Detect which cell encompasses the target text, then output its (X, Y) center coordinate. 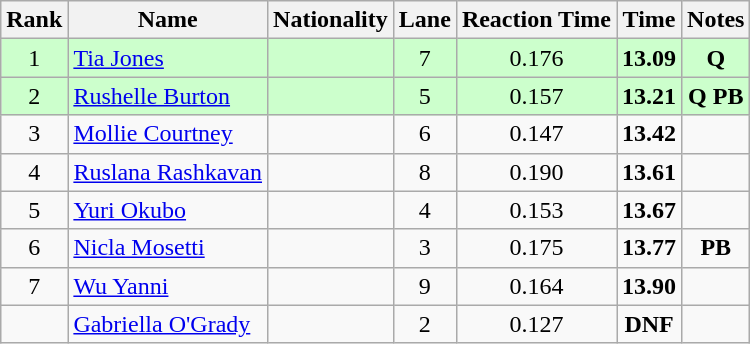
Nicla Mosetti (168, 248)
8 (424, 172)
0.164 (536, 286)
Rank (34, 20)
13.77 (650, 248)
Mollie Courtney (168, 134)
13.67 (650, 210)
Time (650, 20)
Q PB (716, 96)
0.153 (536, 210)
0.147 (536, 134)
Nationality (331, 20)
13.90 (650, 286)
0.175 (536, 248)
Tia Jones (168, 58)
Reaction Time (536, 20)
13.21 (650, 96)
13.09 (650, 58)
0.127 (536, 324)
0.157 (536, 96)
Q (716, 58)
Ruslana Rashkavan (168, 172)
Name (168, 20)
Rushelle Burton (168, 96)
Yuri Okubo (168, 210)
Wu Yanni (168, 286)
Lane (424, 20)
DNF (650, 324)
0.176 (536, 58)
1 (34, 58)
13.42 (650, 134)
9 (424, 286)
Gabriella O'Grady (168, 324)
0.190 (536, 172)
Notes (716, 20)
13.61 (650, 172)
PB (716, 248)
